Scan for the cell matching the given text and deliver its (X, Y) coordinate at center. 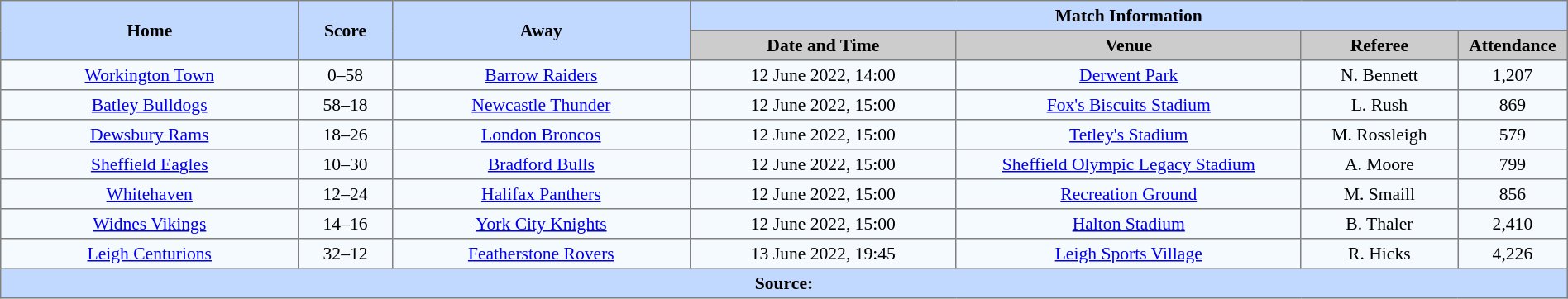
12–24 (346, 194)
Date and Time (823, 45)
L. Rush (1379, 105)
Leigh Sports Village (1128, 254)
Fox's Biscuits Stadium (1128, 105)
4,226 (1513, 254)
Source: (784, 283)
Batley Bulldogs (150, 105)
1,207 (1513, 75)
Score (346, 31)
B. Thaler (1379, 224)
Whitehaven (150, 194)
Bradford Bulls (541, 164)
58–18 (346, 105)
Attendance (1513, 45)
Featherstone Rovers (541, 254)
32–12 (346, 254)
Halifax Panthers (541, 194)
579 (1513, 135)
Home (150, 31)
Venue (1128, 45)
14–16 (346, 224)
869 (1513, 105)
London Broncos (541, 135)
Workington Town (150, 75)
Barrow Raiders (541, 75)
18–26 (346, 135)
Tetley's Stadium (1128, 135)
Leigh Centurions (150, 254)
M. Smaill (1379, 194)
Widnes Vikings (150, 224)
Derwent Park (1128, 75)
Sheffield Olympic Legacy Stadium (1128, 164)
13 June 2022, 19:45 (823, 254)
2,410 (1513, 224)
M. Rossleigh (1379, 135)
10–30 (346, 164)
Halton Stadium (1128, 224)
12 June 2022, 14:00 (823, 75)
Referee (1379, 45)
Recreation Ground (1128, 194)
856 (1513, 194)
A. Moore (1379, 164)
Sheffield Eagles (150, 164)
Away (541, 31)
0–58 (346, 75)
York City Knights (541, 224)
Dewsbury Rams (150, 135)
799 (1513, 164)
Newcastle Thunder (541, 105)
N. Bennett (1379, 75)
Match Information (1128, 16)
R. Hicks (1379, 254)
